From the cell containing the given text, extract its center point as (x, y) coordinate. 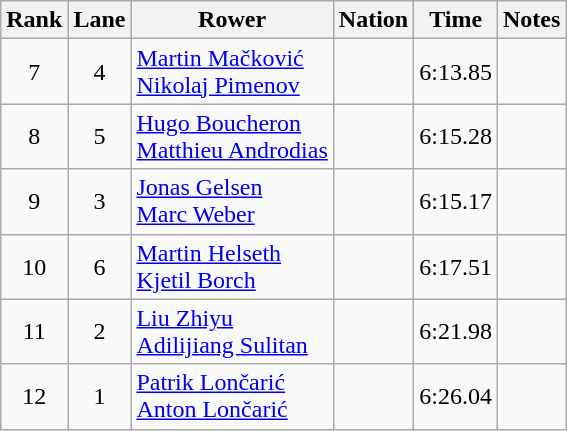
6:15.17 (456, 202)
Liu ZhiyuAdilijiang Sulitan (232, 332)
6 (100, 266)
Martin MačkovićNikolaj Pimenov (232, 72)
Rower (232, 20)
3 (100, 202)
Nation (373, 20)
12 (34, 396)
6:17.51 (456, 266)
5 (100, 136)
11 (34, 332)
4 (100, 72)
2 (100, 332)
Notes (531, 20)
1 (100, 396)
Hugo BoucheronMatthieu Androdias (232, 136)
Lane (100, 20)
Jonas GelsenMarc Weber (232, 202)
6:26.04 (456, 396)
6:21.98 (456, 332)
Patrik LončarićAnton Lončarić (232, 396)
Rank (34, 20)
6:15.28 (456, 136)
10 (34, 266)
Time (456, 20)
8 (34, 136)
Martin HelsethKjetil Borch (232, 266)
6:13.85 (456, 72)
9 (34, 202)
7 (34, 72)
